Find where the given text appears and provide that cell's center as [X, Y] coordinate. 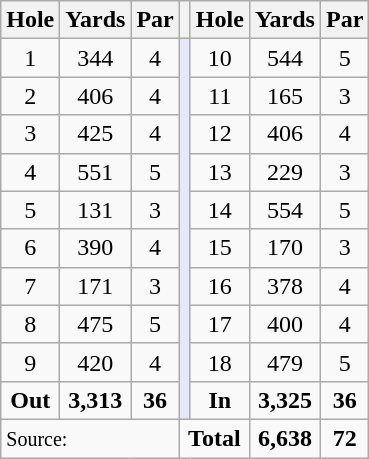
544 [284, 58]
170 [284, 248]
Source: [90, 438]
420 [96, 362]
3,313 [96, 400]
15 [220, 248]
551 [96, 172]
10 [220, 58]
400 [284, 324]
18 [220, 362]
Out [30, 400]
11 [220, 96]
17 [220, 324]
171 [96, 286]
229 [284, 172]
6,638 [284, 438]
2 [30, 96]
475 [96, 324]
9 [30, 362]
6 [30, 248]
3,325 [284, 400]
425 [96, 134]
479 [284, 362]
554 [284, 210]
131 [96, 210]
1 [30, 58]
7 [30, 286]
72 [344, 438]
13 [220, 172]
12 [220, 134]
344 [96, 58]
Total [214, 438]
378 [284, 286]
390 [96, 248]
14 [220, 210]
165 [284, 96]
8 [30, 324]
16 [220, 286]
In [220, 400]
